Capture the cell that displays the provided text and extract its (X, Y) central coordinate. 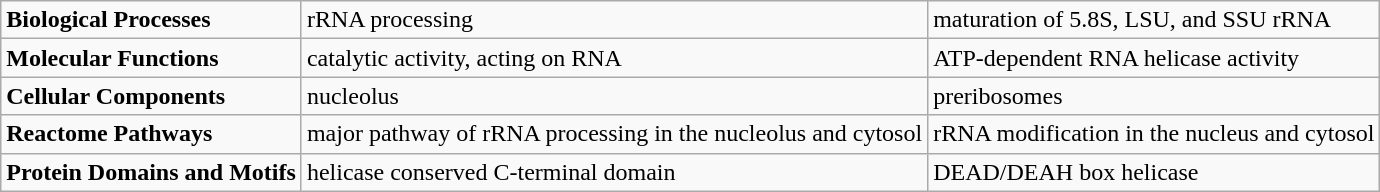
rRNA modification in the nucleus and cytosol (1154, 134)
catalytic activity, acting on RNA (614, 58)
rRNA processing (614, 20)
Biological Processes (152, 20)
DEAD/DEAH box helicase (1154, 172)
nucleolus (614, 96)
Reactome Pathways (152, 134)
ATP-dependent RNA helicase activity (1154, 58)
Protein Domains and Motifs (152, 172)
Molecular Functions (152, 58)
Cellular Components (152, 96)
major pathway of rRNA processing in the nucleolus and cytosol (614, 134)
preribosomes (1154, 96)
helicase conserved C-terminal domain (614, 172)
maturation of 5.8S, LSU, and SSU rRNA (1154, 20)
